Return the [X, Y] coordinate for the center point of the cell that contains the specified text.  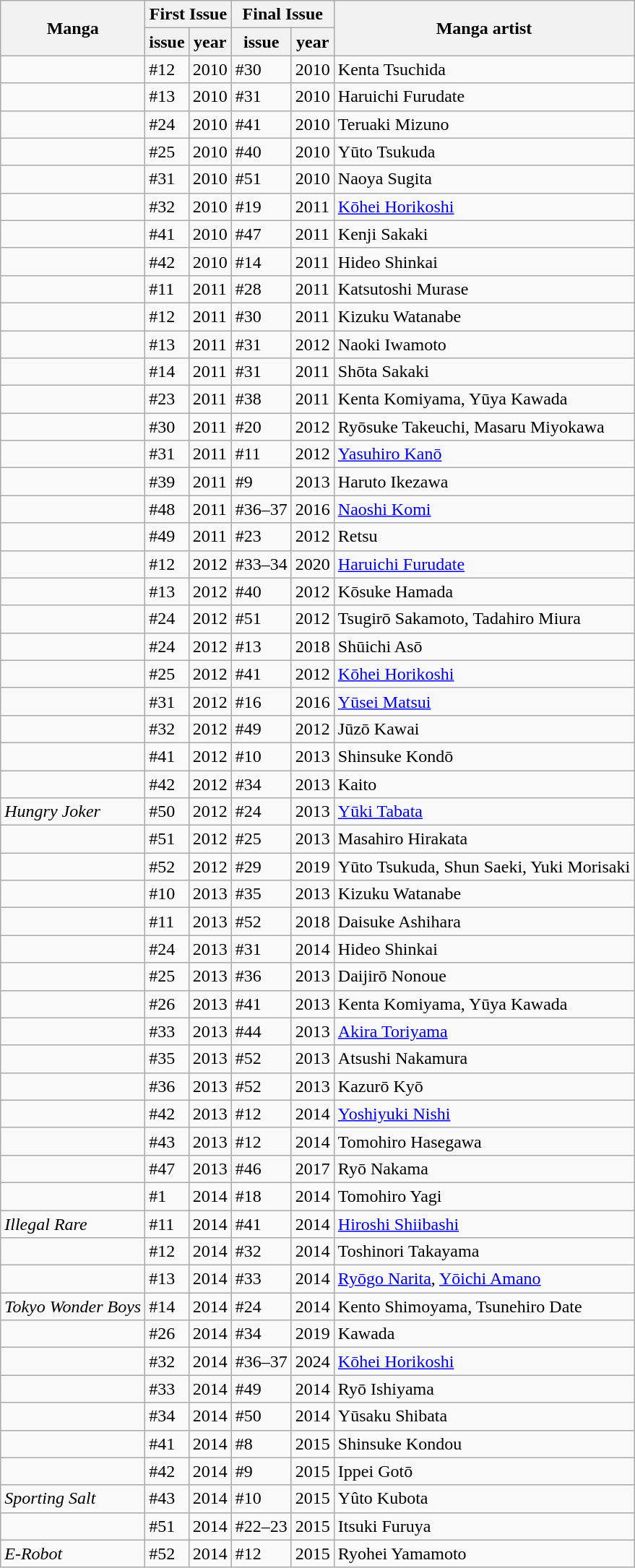
Toshinori Takayama [484, 1252]
#46 [262, 1169]
Naoshi Komi [484, 509]
Haruto Ikezawa [484, 482]
Shinsuke Kondō [484, 756]
Manga artist [484, 28]
#8 [262, 1444]
Yasuhiro Kanō [484, 454]
2024 [312, 1361]
#44 [262, 1031]
Katsutoshi Murase [484, 289]
#18 [262, 1196]
#22–23 [262, 1526]
Tsugirō Sakamoto, Tadahiro Miura [484, 619]
Yûto Kubota [484, 1499]
Kaito [484, 784]
Kenji Sakaki [484, 234]
Kawada [484, 1334]
Ryōgo Narita, Yōichi Amano [484, 1279]
Naoki Iwamoto [484, 345]
#33–34 [262, 564]
Kōsuke Hamada [484, 592]
Tomohiro Yagi [484, 1196]
Retsu [484, 537]
Tomohiro Hasegawa [484, 1141]
Kazurō Kyō [484, 1086]
Final Issue [282, 14]
Atsushi Nakamura [484, 1059]
Shūichi Asō [484, 646]
Teruaki Mizuno [484, 124]
#48 [167, 509]
Kenta Tsuchida [484, 69]
#20 [262, 427]
Tokyo Wonder Boys [73, 1307]
Ryō Ishiyama [484, 1389]
First Issue [188, 14]
Ippei Gotō [484, 1471]
2020 [312, 564]
2017 [312, 1169]
Yūto Tsukuda, Shun Saeki, Yuki Morisaki [484, 867]
Itsuki Furuya [484, 1526]
Kento Shimoyama, Tsunehiro Date [484, 1307]
Yūsei Matsui [484, 701]
Manga [73, 28]
#16 [262, 701]
Yūsaku Shibata [484, 1416]
Yoshiyuki Nishi [484, 1114]
Masahiro Hirakata [484, 839]
Ryōsuke Takeuchi, Masaru Miyokawa [484, 427]
Shōta Sakaki [484, 372]
Yūto Tsukuda [484, 152]
Sporting Salt [73, 1499]
Shinsuke Kondou [484, 1444]
#19 [262, 207]
Daijirō Nonoue [484, 976]
Illegal Rare [73, 1224]
Ryohei Yamamoto [484, 1554]
Yūki Tabata [484, 812]
Ryō Nakama [484, 1169]
Daisuke Ashihara [484, 922]
Akira Toriyama [484, 1031]
Hungry Joker [73, 812]
#38 [262, 399]
#29 [262, 867]
Hiroshi Shiibashi [484, 1224]
Naoya Sugita [484, 179]
#28 [262, 289]
E-Robot [73, 1554]
#1 [167, 1196]
Jūzō Kawai [484, 729]
#39 [167, 482]
